Find where the given text appears and provide that cell's center as [x, y] coordinate. 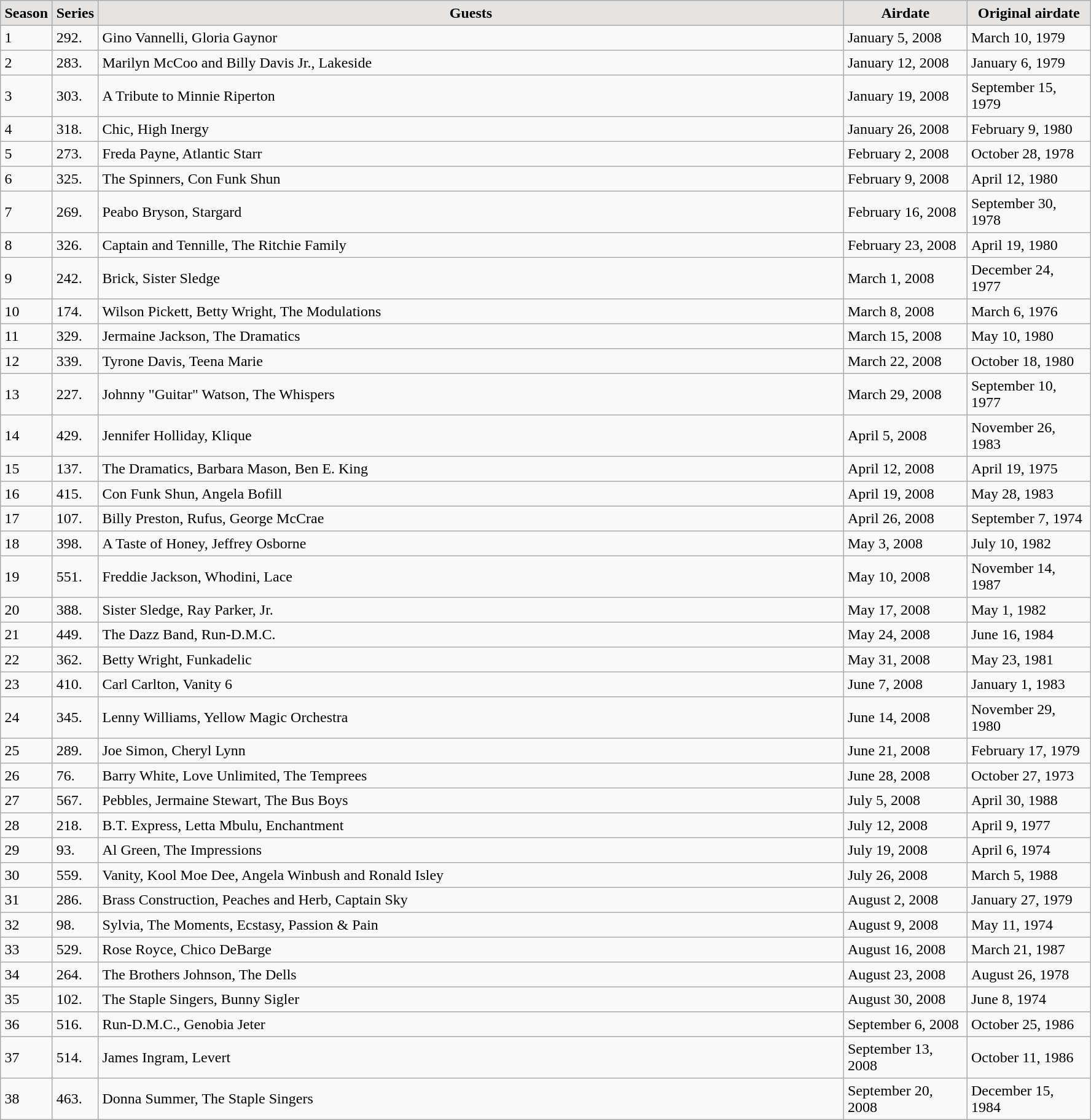
January 27, 1979 [1028, 900]
289. [75, 750]
326. [75, 245]
303. [75, 96]
Peabo Bryson, Stargard [471, 212]
January 1, 1983 [1028, 684]
Donna Summer, The Staple Singers [471, 1099]
Sister Sledge, Ray Parker, Jr. [471, 610]
April 19, 1980 [1028, 245]
June 14, 2008 [905, 718]
7 [26, 212]
Wilson Pickett, Betty Wright, The Modulations [471, 311]
36 [26, 1024]
Sylvia, The Moments, Ecstasy, Passion & Pain [471, 925]
4 [26, 129]
9 [26, 278]
Brick, Sister Sledge [471, 278]
The Dramatics, Barbara Mason, Ben E. King [471, 469]
23 [26, 684]
Chic, High Inergy [471, 129]
March 5, 1988 [1028, 875]
July 5, 2008 [905, 800]
32 [26, 925]
449. [75, 634]
January 6, 1979 [1028, 63]
The Staple Singers, Bunny Sigler [471, 999]
325. [75, 179]
Jermaine Jackson, The Dramatics [471, 336]
Tyrone Davis, Teena Marie [471, 361]
102. [75, 999]
529. [75, 949]
Marilyn McCoo and Billy Davis Jr., Lakeside [471, 63]
September 20, 2008 [905, 1099]
April 19, 1975 [1028, 469]
March 15, 2008 [905, 336]
March 6, 1976 [1028, 311]
33 [26, 949]
Captain and Tennille, The Ritchie Family [471, 245]
22 [26, 659]
June 21, 2008 [905, 750]
Al Green, The Impressions [471, 850]
A Taste of Honey, Jeffrey Osborne [471, 543]
March 10, 1979 [1028, 37]
16 [26, 494]
26 [26, 776]
38 [26, 1099]
April 26, 2008 [905, 518]
August 23, 2008 [905, 974]
October 27, 1973 [1028, 776]
242. [75, 278]
October 28, 1978 [1028, 154]
May 11, 1974 [1028, 925]
April 12, 2008 [905, 469]
388. [75, 610]
February 9, 1980 [1028, 129]
264. [75, 974]
The Brothers Johnson, The Dells [471, 974]
April 12, 1980 [1028, 179]
28 [26, 825]
15 [26, 469]
18 [26, 543]
516. [75, 1024]
20 [26, 610]
September 15, 1979 [1028, 96]
Rose Royce, Chico DeBarge [471, 949]
November 26, 1983 [1028, 436]
December 24, 1977 [1028, 278]
February 9, 2008 [905, 179]
January 26, 2008 [905, 129]
Season [26, 13]
March 22, 2008 [905, 361]
July 26, 2008 [905, 875]
February 17, 1979 [1028, 750]
218. [75, 825]
November 14, 1987 [1028, 577]
98. [75, 925]
30 [26, 875]
May 31, 2008 [905, 659]
August 26, 1978 [1028, 974]
May 3, 2008 [905, 543]
April 6, 1974 [1028, 850]
November 29, 1980 [1028, 718]
137. [75, 469]
Freda Payne, Atlantic Starr [471, 154]
29 [26, 850]
April 30, 1988 [1028, 800]
329. [75, 336]
July 19, 2008 [905, 850]
362. [75, 659]
February 16, 2008 [905, 212]
June 28, 2008 [905, 776]
Jennifer Holliday, Klique [471, 436]
Pebbles, Jermaine Stewart, The Bus Boys [471, 800]
April 5, 2008 [905, 436]
339. [75, 361]
May 24, 2008 [905, 634]
Original airdate [1028, 13]
May 17, 2008 [905, 610]
March 1, 2008 [905, 278]
June 8, 1974 [1028, 999]
Brass Construction, Peaches and Herb, Captain Sky [471, 900]
269. [75, 212]
227. [75, 394]
2 [26, 63]
429. [75, 436]
8 [26, 245]
May 23, 1981 [1028, 659]
Betty Wright, Funkadelic [471, 659]
345. [75, 718]
April 19, 2008 [905, 494]
14 [26, 436]
21 [26, 634]
February 23, 2008 [905, 245]
514. [75, 1057]
January 12, 2008 [905, 63]
27 [26, 800]
April 9, 1977 [1028, 825]
567. [75, 800]
The Spinners, Con Funk Shun [471, 179]
Con Funk Shun, Angela Bofill [471, 494]
January 5, 2008 [905, 37]
13 [26, 394]
559. [75, 875]
September 30, 1978 [1028, 212]
19 [26, 577]
35 [26, 999]
273. [75, 154]
October 18, 1980 [1028, 361]
Gino Vannelli, Gloria Gaynor [471, 37]
May 1, 1982 [1028, 610]
318. [75, 129]
August 16, 2008 [905, 949]
May 28, 1983 [1028, 494]
Run-D.M.C., Genobia Jeter [471, 1024]
June 7, 2008 [905, 684]
The Dazz Band, Run-D.M.C. [471, 634]
5 [26, 154]
24 [26, 718]
Johnny "Guitar" Watson, The Whispers [471, 394]
August 2, 2008 [905, 900]
76. [75, 776]
June 16, 1984 [1028, 634]
May 10, 2008 [905, 577]
A Tribute to Minnie Riperton [471, 96]
410. [75, 684]
August 30, 2008 [905, 999]
August 9, 2008 [905, 925]
11 [26, 336]
Carl Carlton, Vanity 6 [471, 684]
17 [26, 518]
415. [75, 494]
July 10, 1982 [1028, 543]
10 [26, 311]
1 [26, 37]
March 29, 2008 [905, 394]
31 [26, 900]
Vanity, Kool Moe Dee, Angela Winbush and Ronald Isley [471, 875]
September 13, 2008 [905, 1057]
174. [75, 311]
Guests [471, 13]
October 25, 1986 [1028, 1024]
July 12, 2008 [905, 825]
Freddie Jackson, Whodini, Lace [471, 577]
292. [75, 37]
Billy Preston, Rufus, George McCrae [471, 518]
34 [26, 974]
February 2, 2008 [905, 154]
25 [26, 750]
May 10, 1980 [1028, 336]
107. [75, 518]
October 11, 1986 [1028, 1057]
37 [26, 1057]
283. [75, 63]
March 21, 1987 [1028, 949]
December 15, 1984 [1028, 1099]
Airdate [905, 13]
463. [75, 1099]
3 [26, 96]
6 [26, 179]
398. [75, 543]
January 19, 2008 [905, 96]
September 6, 2008 [905, 1024]
Lenny Williams, Yellow Magic Orchestra [471, 718]
93. [75, 850]
Series [75, 13]
James Ingram, Levert [471, 1057]
B.T. Express, Letta Mbulu, Enchantment [471, 825]
Barry White, Love Unlimited, The Temprees [471, 776]
September 10, 1977 [1028, 394]
551. [75, 577]
286. [75, 900]
March 8, 2008 [905, 311]
September 7, 1974 [1028, 518]
Joe Simon, Cheryl Lynn [471, 750]
12 [26, 361]
